From the cell containing the given text, extract its center point as (X, Y) coordinate. 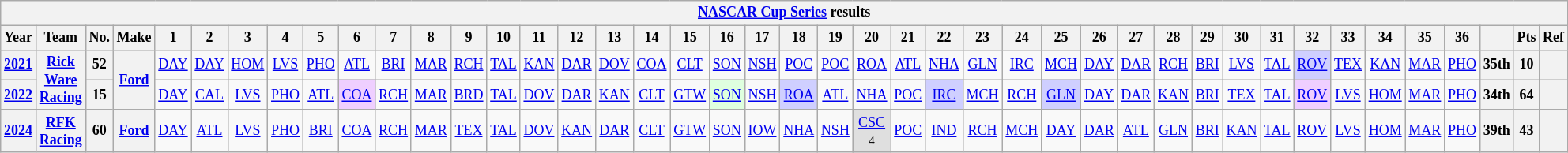
8 (431, 38)
28 (1174, 38)
9 (469, 38)
29 (1208, 38)
3 (248, 38)
16 (727, 38)
32 (1312, 38)
36 (1462, 38)
11 (539, 38)
NASCAR Cup Series results (784, 13)
20 (872, 38)
34th (1497, 95)
Ref (1554, 38)
35 (1425, 38)
64 (1527, 95)
2021 (19, 65)
IND (944, 131)
6 (357, 38)
1 (173, 38)
14 (651, 38)
7 (394, 38)
19 (836, 38)
2022 (19, 95)
24 (1022, 38)
RFK Racing (60, 131)
25 (1061, 38)
No. (100, 38)
CAL (209, 95)
23 (982, 38)
18 (799, 38)
Team (60, 38)
12 (577, 38)
2 (209, 38)
Year (19, 38)
5 (321, 38)
33 (1348, 38)
22 (944, 38)
Make (134, 38)
26 (1099, 38)
30 (1242, 38)
CSC4 (872, 131)
43 (1527, 131)
60 (100, 131)
13 (614, 38)
Pts (1527, 38)
2024 (19, 131)
4 (286, 38)
Rick Ware Racing (60, 80)
34 (1385, 38)
21 (908, 38)
BRD (469, 95)
31 (1277, 38)
27 (1136, 38)
35th (1497, 65)
52 (100, 65)
17 (762, 38)
39th (1497, 131)
IOW (762, 131)
